Identify which cell holds the provided text, then report its [x, y] central coordinate. 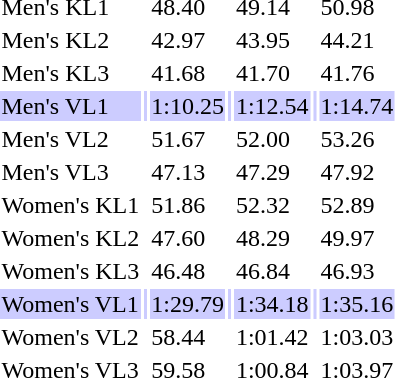
47.29 [272, 172]
1:03.03 [357, 337]
1:12.54 [272, 106]
49.97 [357, 238]
58.44 [188, 337]
52.00 [272, 139]
1:29.79 [188, 304]
Women's VL1 [70, 304]
Men's VL2 [70, 139]
48.29 [272, 238]
43.95 [272, 40]
44.21 [357, 40]
41.68 [188, 73]
Men's VL3 [70, 172]
1:01.42 [272, 337]
Men's KL2 [70, 40]
53.26 [357, 139]
41.70 [272, 73]
47.60 [188, 238]
1:35.16 [357, 304]
46.84 [272, 271]
Women's KL2 [70, 238]
Men's KL3 [70, 73]
47.92 [357, 172]
52.32 [272, 205]
1:10.25 [188, 106]
46.93 [357, 271]
41.76 [357, 73]
Men's VL1 [70, 106]
1:14.74 [357, 106]
42.97 [188, 40]
Women's KL3 [70, 271]
52.89 [357, 205]
Women's VL2 [70, 337]
51.67 [188, 139]
46.48 [188, 271]
51.86 [188, 205]
1:34.18 [272, 304]
47.13 [188, 172]
Women's KL1 [70, 205]
